Detect which cell encompasses the target text, then output its (x, y) center coordinate. 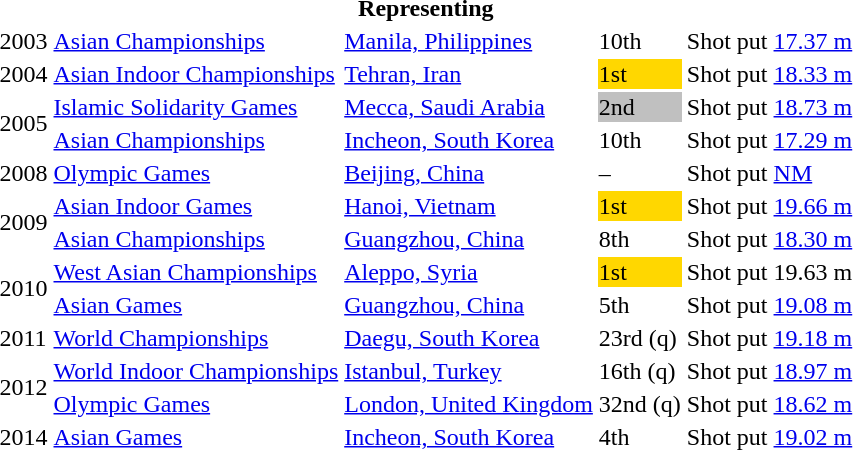
Istanbul, Turkey (469, 371)
Aleppo, Syria (469, 272)
Beijing, China (469, 173)
Asian Games (196, 305)
West Asian Championships (196, 272)
Hanoi, Vietnam (469, 206)
Islamic Solidarity Games (196, 107)
2nd (640, 107)
5th (640, 305)
Tehran, Iran (469, 74)
16th (q) (640, 371)
Mecca, Saudi Arabia (469, 107)
London, United Kingdom (469, 404)
23rd (q) (640, 338)
Asian Indoor Games (196, 206)
Daegu, South Korea (469, 338)
World Championships (196, 338)
32nd (q) (640, 404)
– (640, 173)
World Indoor Championships (196, 371)
Manila, Philippines (469, 41)
Asian Indoor Championships (196, 74)
Incheon, South Korea (469, 140)
8th (640, 239)
